Determine the (X, Y) coordinate at the center of the cell enclosing the given text.  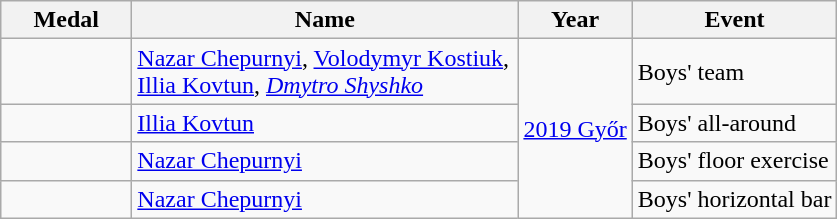
Year (575, 20)
Boys' floor exercise (734, 161)
Boys' team (734, 72)
Name (325, 20)
Boys' all-around (734, 123)
Event (734, 20)
Medal (66, 20)
Boys' horizontal bar (734, 199)
Illia Kovtun (325, 123)
Nazar Chepurnyi, Volodymyr Kostiuk, Illia Kovtun, Dmytro Shyshko (325, 72)
2019 Győr (575, 128)
